Find where the given text appears and provide that cell's center as [x, y] coordinate. 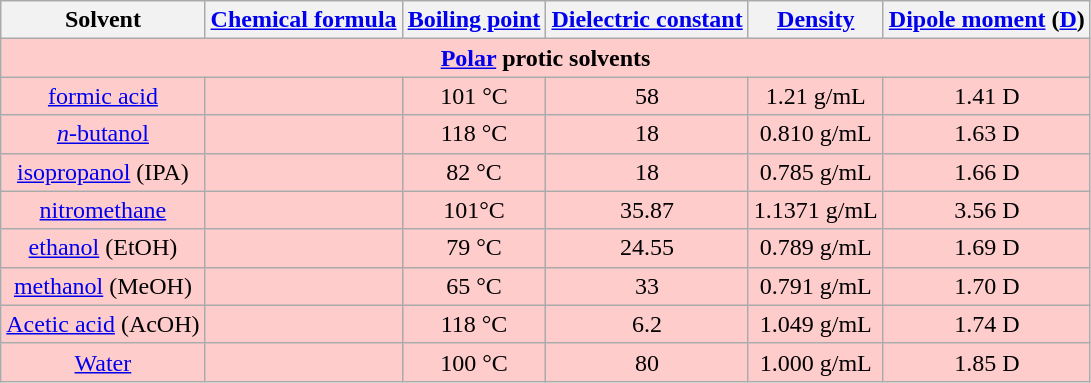
0.810 g/mL [816, 134]
Water [103, 362]
3.56 D [986, 210]
82 °C [474, 172]
Dipole moment (D) [986, 20]
1.000 g/mL [816, 362]
Density [816, 20]
100 °C [474, 362]
methanol (MeOH) [103, 286]
Acetic acid (AcOH) [103, 324]
1.63 D [986, 134]
6.2 [647, 324]
1.70 D [986, 286]
1.66 D [986, 172]
0.791 g/mL [816, 286]
101 °C [474, 96]
1.1371 g/mL [816, 210]
101°C [474, 210]
formic acid [103, 96]
35.87 [647, 210]
33 [647, 286]
1.049 g/mL [816, 324]
24.55 [647, 248]
1.74 D [986, 324]
Polar protic solvents [546, 58]
1.41 D [986, 96]
isopropanol (IPA) [103, 172]
Solvent [103, 20]
nitromethane [103, 210]
79 °C [474, 248]
Boiling point [474, 20]
ethanol (EtOH) [103, 248]
Chemical formula [304, 20]
n-butanol [103, 134]
1.85 D [986, 362]
1.21 g/mL [816, 96]
0.789 g/mL [816, 248]
58 [647, 96]
1.69 D [986, 248]
65 °C [474, 286]
Dielectric constant [647, 20]
80 [647, 362]
0.785 g/mL [816, 172]
